Extract the [x, y] coordinate from the center of the cell holding the provided text.  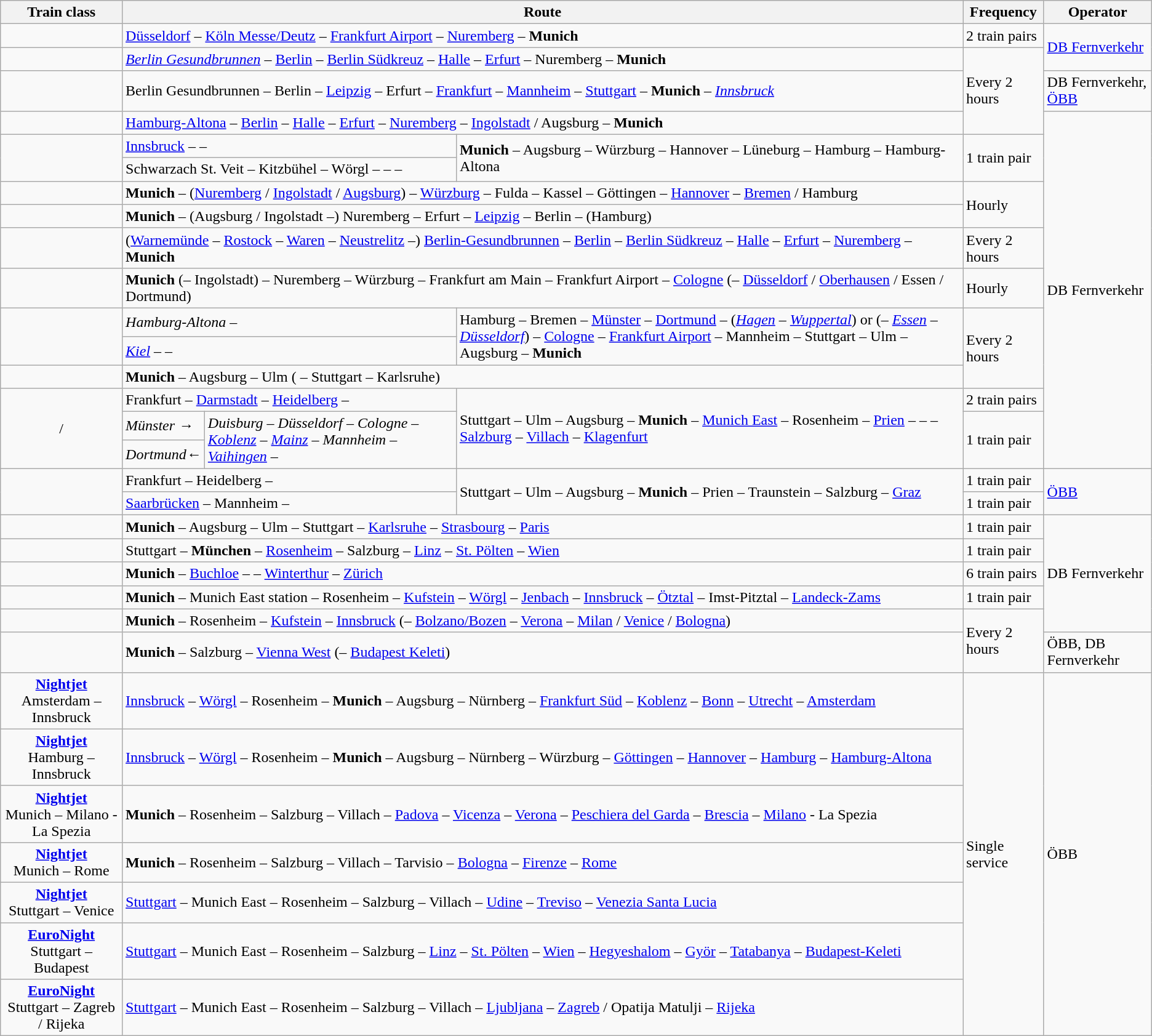
Stuttgart – Munich East – Rosenheim – Salzburg – Linz – St. Pölten – Wien – Hegyeshalom – Györ – Tatabanya – Budapest-Keleti [543, 950]
Berlin Gesundbrunnen – Berlin – Leipzig – Erfurt – Frankfurt – Mannheim – Stuttgart – Munich – Innsbruck [543, 91]
Berlin Gesundbrunnen – Berlin – Berlin Südkreuz – Halle – Erfurt – Nuremberg – Munich [543, 59]
DB Fernverkehr, ÖBB [1098, 91]
Düsseldorf – Köln Messe/Deutz – Frankfurt Airport – Nuremberg – Munich [543, 36]
(Warnemünde – Rostock – Waren – Neustrelitz –) Berlin-Gesundbrunnen – Berlin – Berlin Südkreuz – Halle – Erfurt – Nuremberg – Munich [543, 247]
Route [543, 12]
EuroNightStuttgart – Zagreb / Rijeka [62, 1008]
Hamburg-Altona – [289, 322]
/ [62, 428]
NightjetMunich – Milano - La Spezia [62, 814]
Stuttgart – Ulm – Augsburg – Munich – Munich East – Rosenheim – Prien – – – Salzburg – Villach – Klagenfurt [709, 428]
Munich – Buchloe – – Winterthur – Zürich [543, 574]
ÖBB, DB Fernverkehr [1098, 653]
Schwarzach St. Veit – Kitzbühel – Wörgl – – – [289, 169]
Single service [1003, 854]
Munich – Rosenheim – Salzburg – Villach – Padova – Vicenza – Verona – Peschiera del Garda – Brescia – Milano - La Spezia [543, 814]
Munich (– Ingolstadt) – Nuremberg – Würzburg – Frankfurt am Main – Frankfurt Airport – Cologne (– Düsseldorf / Oberhausen / Essen / Dortmund) [543, 288]
Innsbruck – Wörgl – Rosenheim – Munich – Augsburg – Nürnberg – Frankfurt Süd – Koblenz – Bonn – Utrecht – Amsterdam [543, 701]
Munich – Augsburg – Würzburg – Hannover – Lüneburg – Hamburg – Hamburg-Altona [709, 158]
Frankfurt – Heidelberg – [289, 480]
EuroNightStuttgart – Budapest [62, 950]
Stuttgart – Munich East – Rosenheim – Salzburg – Villach – Ljubljana – Zagreb / Opatija Matulji – Rijeka [543, 1008]
Munich – Salzburg – Vienna West (– Budapest Keleti) [543, 653]
NightjetHamburg – Innsbruck [62, 757]
Dortmund← [164, 454]
NightjetStuttgart – Venice [62, 902]
6 train pairs [1003, 574]
Munich – Rosenheim – Kufstein – Innsbruck (– Bolzano/Bozen – Verona – Milan / Venice / Bologna) [543, 620]
NightjetMunich – Rome [62, 862]
Saarbrücken – Mannheim – [289, 504]
Stuttgart – München – Rosenheim – Salzburg – Linz – St. Pölten – Wien [543, 550]
Münster → [164, 426]
Innsbruck – – [289, 146]
Munich – Rosenheim – Salzburg – Villach – Tarvisio – Bologna – Firenze – Rome [543, 862]
Operator [1098, 12]
Munich – Augsburg – Ulm – Stuttgart – Karlsruhe – Strasbourg – Paris [543, 527]
Frequency [1003, 12]
Munich – Augsburg – Ulm ( – Stuttgart – Karlsruhe) [543, 376]
NightjetAmsterdam – Innsbruck [62, 701]
Stuttgart – Munich East – Rosenheim – Salzburg – Villach – Udine – Treviso – Venezia Santa Lucia [543, 902]
Innsbruck – Wörgl – Rosenheim – Munich – Augsburg – Nürnberg – Würzburg – Göttingen – Hannover – Hamburg – Hamburg-Altona [543, 757]
Munich – (Nuremberg / Ingolstadt / Augsburg) – Würzburg – Fulda – Kassel – Göttingen – Hannover – Bremen / Hamburg [543, 193]
Duisburg – Düsseldorf – Cologne – Koblenz – Mainz – Mannheim – Vaihingen – [330, 440]
Frankfurt – Darmstadt – Heidelberg – [289, 400]
Kiel – – [289, 350]
Stuttgart – Ulm – Augsburg – Munich – Prien – Traunstein – Salzburg – Graz [709, 492]
Munich – (Augsburg / Ingolstadt –) Nuremberg – Erfurt – Leipzig – Berlin – (Hamburg) [543, 216]
Hamburg-Altona – Berlin – Halle – Erfurt – Nuremberg – Ingolstadt / Augsburg – Munich [543, 122]
Train class [62, 12]
Munich – Munich East station – Rosenheim – Kufstein – Wörgl – Jenbach – Innsbruck – Ötztal – Imst-Pitztal – Landeck-Zams [543, 597]
